Pinpoint the cell where the given text exists, returning its [x, y] midpoint coordinate. 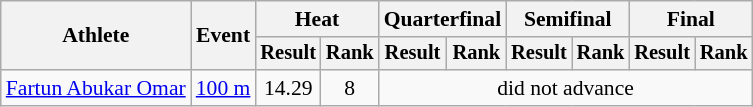
Event [224, 36]
Semifinal [568, 19]
100 m [224, 88]
14.29 [288, 88]
8 [350, 88]
did not advance [566, 88]
Heat [316, 19]
Athlete [96, 36]
Fartun Abukar Omar [96, 88]
Final [690, 19]
Quarterfinal [443, 19]
